Scan for the cell matching the given text and deliver its (X, Y) coordinate at center. 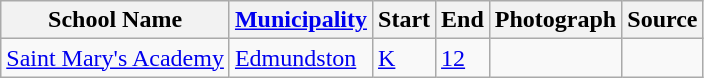
12 (463, 58)
End (463, 20)
Saint Mary's Academy (116, 58)
Municipality (300, 20)
Start (404, 20)
Photograph (555, 20)
Source (662, 20)
K (404, 58)
School Name (116, 20)
Edmundston (300, 58)
